For the text-containing cell, return its midpoint in [x, y] coordinate format. 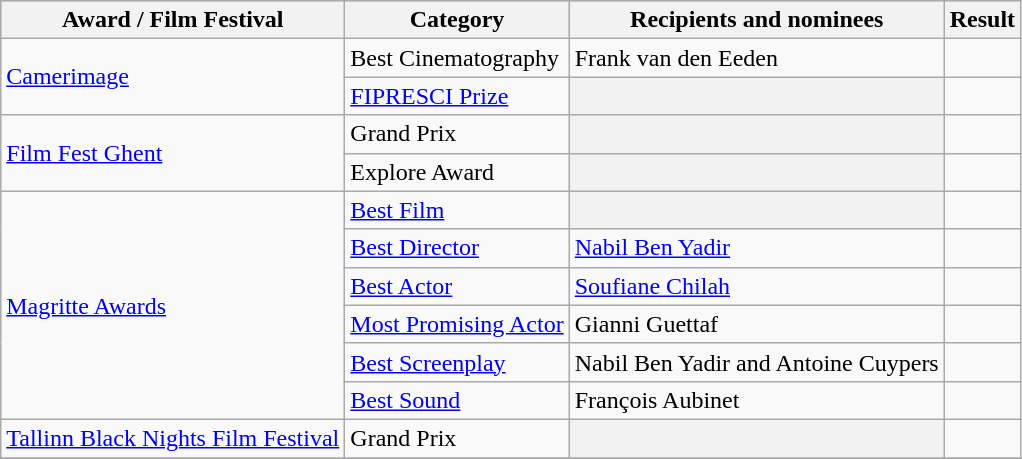
Best Film [457, 210]
Best Actor [457, 286]
Frank van den Eeden [756, 58]
Best Screenplay [457, 362]
François Aubinet [756, 400]
Explore Award [457, 172]
Camerimage [173, 77]
FIPRESCI Prize [457, 96]
Result [982, 20]
Award / Film Festival [173, 20]
Soufiane Chilah [756, 286]
Most Promising Actor [457, 324]
Gianni Guettaf [756, 324]
Nabil Ben Yadir and Antoine Cuypers [756, 362]
Recipients and nominees [756, 20]
Tallinn Black Nights Film Festival [173, 438]
Film Fest Ghent [173, 153]
Category [457, 20]
Best Director [457, 248]
Magritte Awards [173, 305]
Best Sound [457, 400]
Best Cinematography [457, 58]
Nabil Ben Yadir [756, 248]
